Pinpoint the cell where the given text exists, returning its (X, Y) midpoint coordinate. 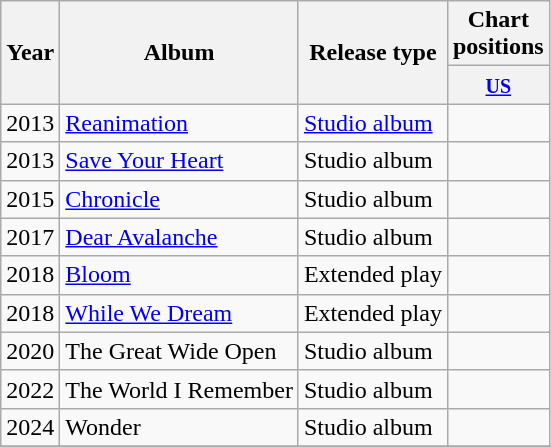
Release type (372, 52)
Save Your Heart (180, 161)
2017 (30, 237)
2020 (30, 351)
US (498, 85)
Dear Avalanche (180, 237)
Chronicle (180, 199)
Bloom (180, 275)
2024 (30, 427)
2022 (30, 389)
2015 (30, 199)
Reanimation (180, 123)
Wonder (180, 427)
The Great Wide Open (180, 351)
Year (30, 52)
Chart positions (498, 34)
The World I Remember (180, 389)
While We Dream (180, 313)
Album (180, 52)
